Determine the (X, Y) coordinate at the center of the cell enclosing the given text.  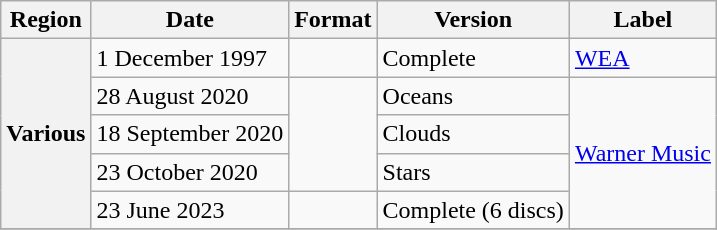
Region (46, 20)
Complete (6 discs) (473, 210)
Label (642, 20)
23 October 2020 (190, 172)
Format (333, 20)
Date (190, 20)
Warner Music (642, 153)
Version (473, 20)
1 December 1997 (190, 58)
23 June 2023 (190, 210)
WEA (642, 58)
Complete (473, 58)
18 September 2020 (190, 134)
Clouds (473, 134)
Oceans (473, 96)
28 August 2020 (190, 96)
Stars (473, 172)
Various (46, 134)
